Find where the given text appears and provide that cell's center as [X, Y] coordinate. 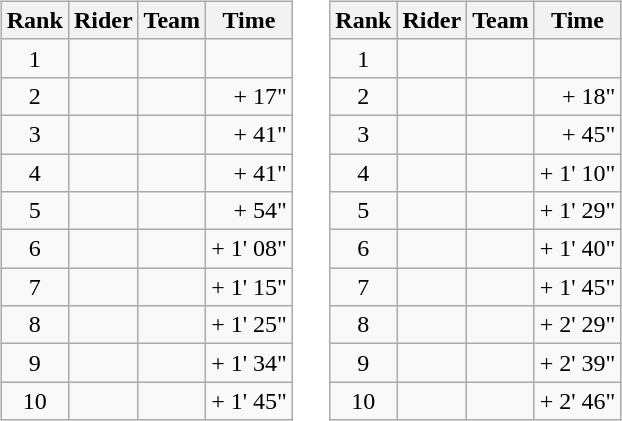
+ 17" [250, 96]
+ 1' 40" [578, 249]
+ 1' 25" [250, 325]
+ 1' 34" [250, 363]
+ 1' 08" [250, 249]
+ 45" [578, 134]
+ 18" [578, 96]
+ 2' 29" [578, 325]
+ 1' 10" [578, 173]
+ 2' 46" [578, 401]
+ 1' 29" [578, 211]
+ 2' 39" [578, 363]
+ 54" [250, 211]
+ 1' 15" [250, 287]
